Identify which cell holds the provided text, then report its [x, y] central coordinate. 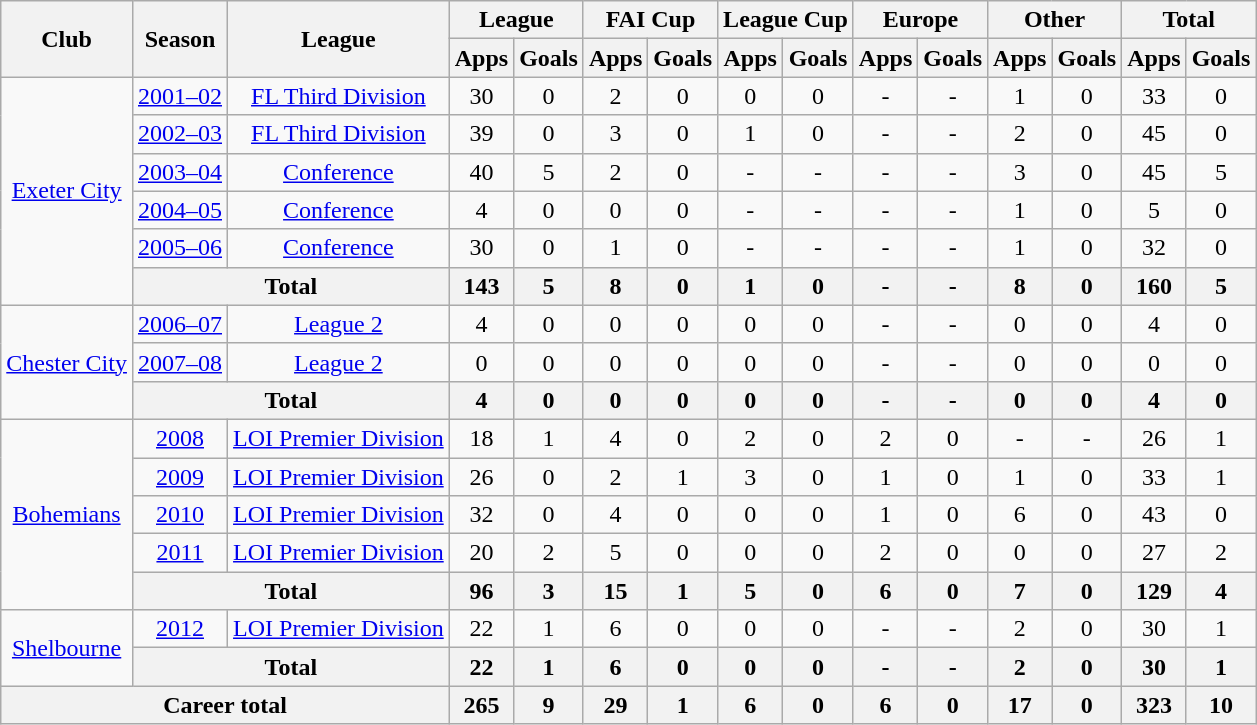
Bohemians [67, 514]
Other [1055, 20]
Shelbourne [67, 648]
29 [615, 705]
League Cup [786, 20]
2007–08 [180, 362]
2002–03 [180, 134]
17 [1020, 705]
2005–06 [180, 248]
FAI Cup [650, 20]
Exeter City [67, 191]
10 [1221, 705]
43 [1154, 515]
323 [1154, 705]
Chester City [67, 362]
Club [67, 39]
2008 [180, 438]
Career total [225, 705]
2001–02 [180, 96]
265 [481, 705]
Europe [920, 20]
20 [481, 553]
15 [615, 591]
129 [1154, 591]
27 [1154, 553]
40 [481, 172]
7 [1020, 591]
2004–05 [180, 210]
2006–07 [180, 324]
18 [481, 438]
2011 [180, 553]
2003–04 [180, 172]
Season [180, 39]
143 [481, 286]
2012 [180, 629]
2010 [180, 515]
9 [549, 705]
160 [1154, 286]
39 [481, 134]
96 [481, 591]
2009 [180, 477]
